Return (x, y) of the center of cell containing provided text 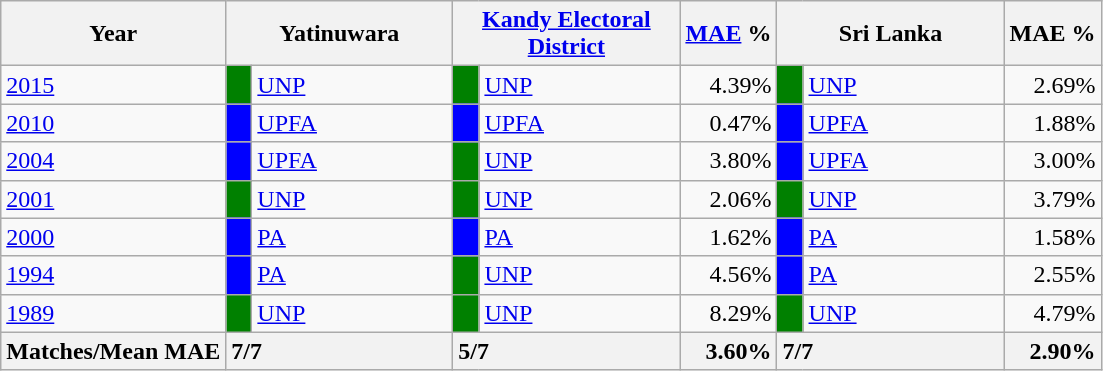
1.62% (728, 237)
4.56% (728, 275)
2010 (114, 123)
Matches/Mean MAE (114, 351)
Yatinuwara (340, 34)
4.79% (1052, 313)
2.06% (728, 199)
5/7 (566, 351)
Sri Lanka (890, 34)
1994 (114, 275)
3.80% (728, 161)
1.58% (1052, 237)
1989 (114, 313)
8.29% (728, 313)
3.60% (728, 351)
2.69% (1052, 85)
Year (114, 34)
2004 (114, 161)
2.90% (1052, 351)
4.39% (728, 85)
Kandy Electoral District (566, 34)
3.00% (1052, 161)
3.79% (1052, 199)
2015 (114, 85)
0.47% (728, 123)
2.55% (1052, 275)
2000 (114, 237)
1.88% (1052, 123)
2001 (114, 199)
